Locate the cell with the specified text and output its (x, y) center coordinate. 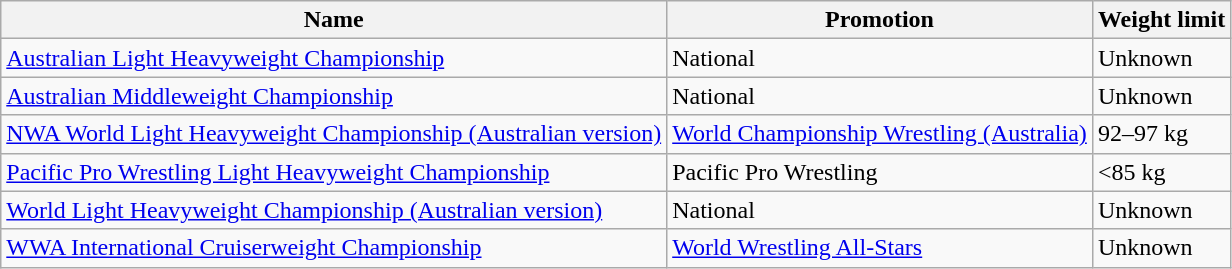
World Wrestling All-Stars (880, 248)
Weight limit (1161, 20)
Promotion (880, 20)
Pacific Pro Wrestling (880, 172)
Name (334, 20)
<85 kg (1161, 172)
World Light Heavyweight Championship (Australian version) (334, 210)
WWA International Cruiserweight Championship (334, 248)
Australian Light Heavyweight Championship (334, 58)
92–97 kg (1161, 134)
Pacific Pro Wrestling Light Heavyweight Championship (334, 172)
World Championship Wrestling (Australia) (880, 134)
NWA World Light Heavyweight Championship (Australian version) (334, 134)
Australian Middleweight Championship (334, 96)
